Pinpoint the cell where the given text exists, returning its [x, y] midpoint coordinate. 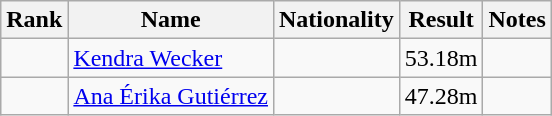
Nationality [336, 20]
Kendra Wecker [171, 58]
Rank [34, 20]
Ana Érika Gutiérrez [171, 96]
Notes [517, 20]
53.18m [441, 58]
Result [441, 20]
Name [171, 20]
47.28m [441, 96]
